Detect which cell encompasses the target text, then output its (X, Y) center coordinate. 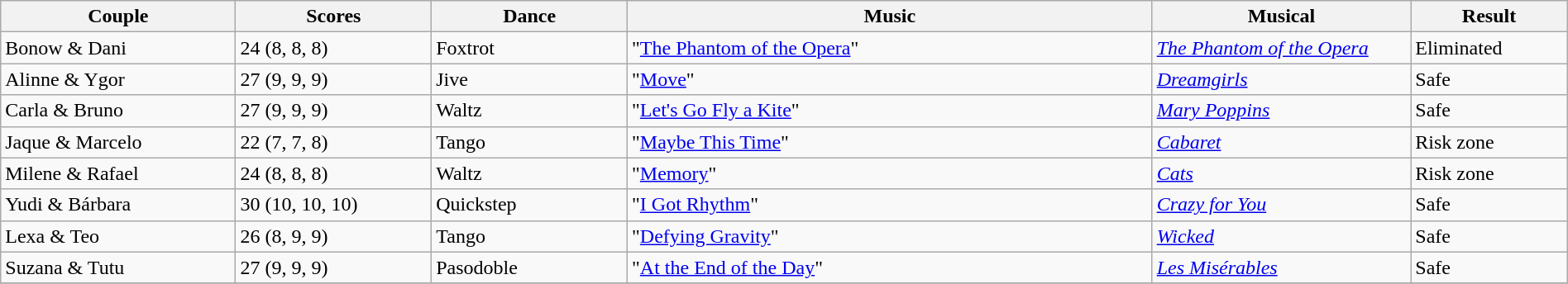
Crazy for You (1282, 205)
Bonow & Dani (118, 48)
Yudi & Bárbara (118, 205)
Suzana & Tutu (118, 267)
Scores (334, 17)
22 (7, 7, 8) (334, 142)
"The Phantom of the Opera" (890, 48)
Carla & Bruno (118, 111)
Lexa & Teo (118, 236)
26 (8, 9, 9) (334, 236)
Cabaret (1282, 142)
"Move" (890, 79)
The Phantom of the Opera (1282, 48)
30 (10, 10, 10) (334, 205)
Couple (118, 17)
Cats (1282, 173)
Eliminated (1489, 48)
"Memory" (890, 173)
Result (1489, 17)
Mary Poppins (1282, 111)
Jive (529, 79)
Dance (529, 17)
"Let's Go Fly a Kite" (890, 111)
Jaque & Marcelo (118, 142)
"At the End of the Day" (890, 267)
"I Got Rhythm" (890, 205)
Foxtrot (529, 48)
Quickstep (529, 205)
Milene & Rafael (118, 173)
Music (890, 17)
Dreamgirls (1282, 79)
"Defying Gravity" (890, 236)
Musical (1282, 17)
Les Misérables (1282, 267)
Wicked (1282, 236)
Pasodoble (529, 267)
"Maybe This Time" (890, 142)
Alinne & Ygor (118, 79)
